Find where the given text appears and provide that cell's center as (X, Y) coordinate. 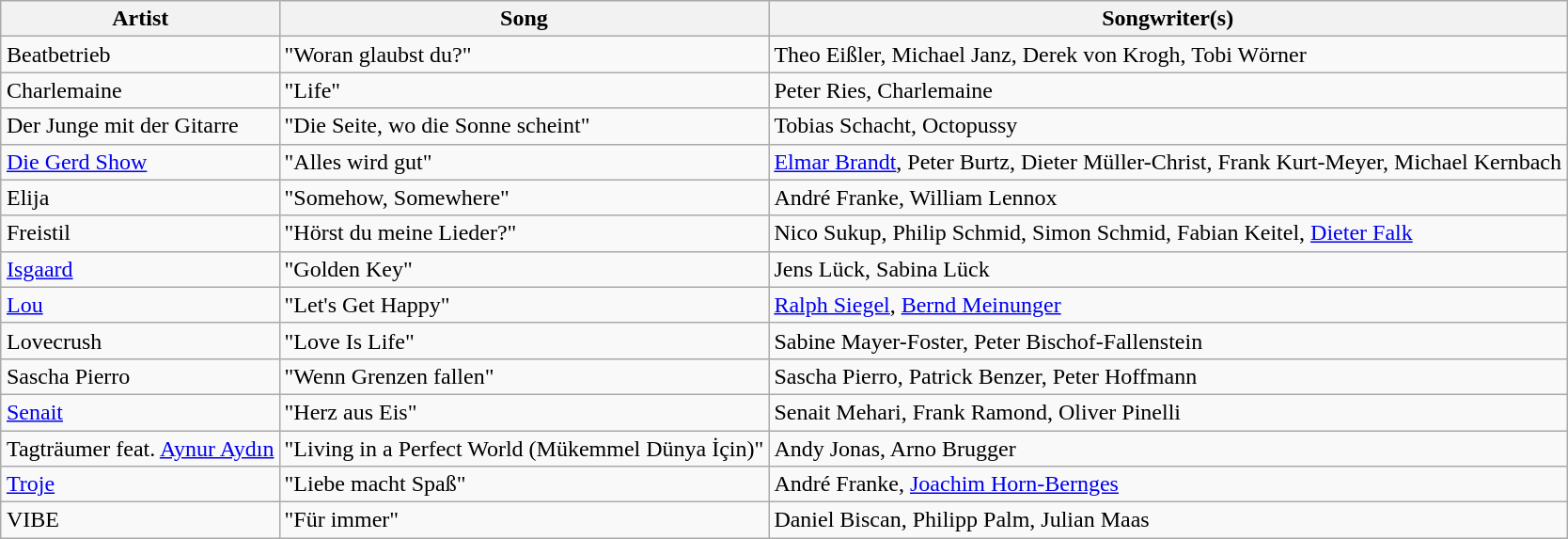
Charlemaine (140, 90)
Sabine Mayer-Foster, Peter Bischof-Fallenstein (1168, 341)
Der Junge mit der Gitarre (140, 126)
Songwriter(s) (1168, 19)
Sascha Pierro, Patrick Benzer, Peter Hoffmann (1168, 376)
Troje (140, 484)
Artist (140, 19)
Elija (140, 198)
André Franke, William Lennox (1168, 198)
Sascha Pierro (140, 376)
"Love Is Life" (525, 341)
Ralph Siegel, Bernd Meinunger (1168, 305)
"Alles wird gut" (525, 162)
"Life" (525, 90)
Elmar Brandt, Peter Burtz, Dieter Müller-Christ, Frank Kurt-Meyer, Michael Kernbach (1168, 162)
"Die Seite, wo die Sonne scheint" (525, 126)
"Liebe macht Spaß" (525, 484)
Senait (140, 412)
Freistil (140, 233)
"Woran glaubst du?" (525, 55)
Lovecrush (140, 341)
Peter Ries, Charlemaine (1168, 90)
"Hörst du meine Lieder?" (525, 233)
André Franke, Joachim Horn-Bernges (1168, 484)
Song (525, 19)
"Wenn Grenzen fallen" (525, 376)
Daniel Biscan, Philipp Palm, Julian Maas (1168, 520)
"Für immer" (525, 520)
Lou (140, 305)
VIBE (140, 520)
"Somehow, Somewhere" (525, 198)
Tobias Schacht, Octopussy (1168, 126)
Andy Jonas, Arno Brugger (1168, 449)
Isgaard (140, 269)
Tagträumer feat. Aynur Aydın (140, 449)
Nico Sukup, Philip Schmid, Simon Schmid, Fabian Keitel, Dieter Falk (1168, 233)
"Living in a Perfect World (Mükemmel Dünya İçin)" (525, 449)
Theo Eißler, Michael Janz, Derek von Krogh, Tobi Wörner (1168, 55)
"Golden Key" (525, 269)
Beatbetrieb (140, 55)
Jens Lück, Sabina Lück (1168, 269)
"Herz aus Eis" (525, 412)
Senait Mehari, Frank Ramond, Oliver Pinelli (1168, 412)
Die Gerd Show (140, 162)
"Let's Get Happy" (525, 305)
